Identify which cell holds the provided text, then report its [X, Y] central coordinate. 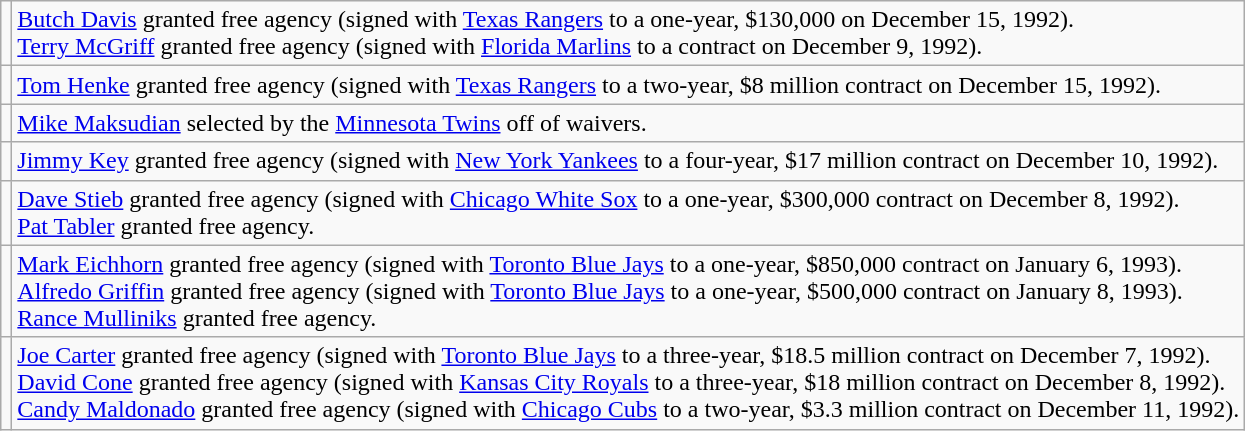
Mike Maksudian selected by the Minnesota Twins off of waivers. [628, 123]
Tom Henke granted free agency (signed with Texas Rangers to a two-year, $8 million contract on December 15, 1992). [628, 85]
Dave Stieb granted free agency (signed with Chicago White Sox to a one-year, $300,000 contract on December 8, 1992). Pat Tabler granted free agency. [628, 212]
Jimmy Key granted free agency (signed with New York Yankees to a four-year, $17 million contract on December 10, 1992). [628, 161]
